Pinpoint the cell where the given text exists, returning its [X, Y] midpoint coordinate. 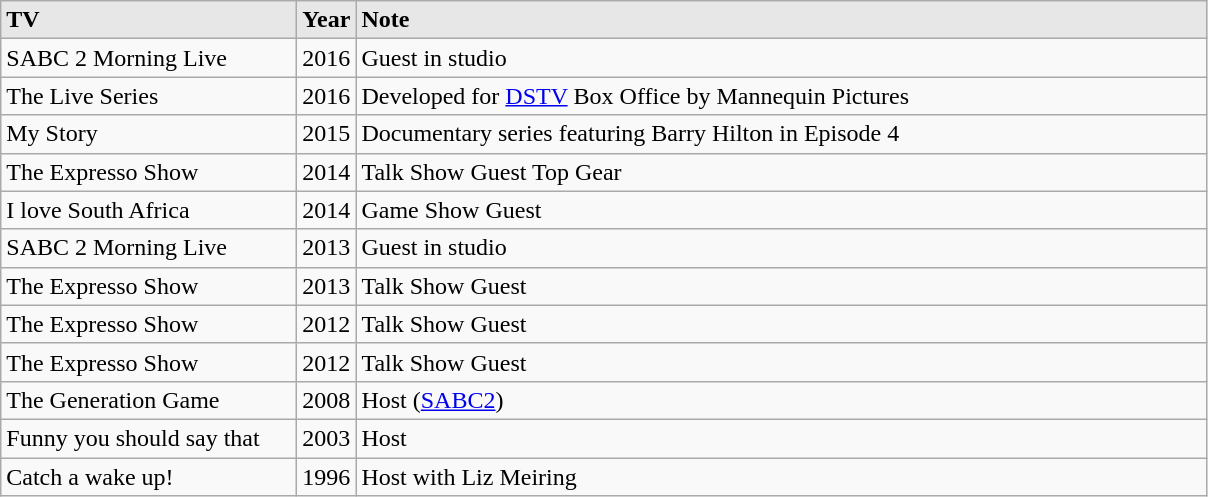
My Story [149, 134]
Game Show Guest [782, 210]
2003 [326, 438]
Host (SABC2) [782, 400]
Catch a wake up! [149, 477]
Note [782, 20]
2015 [326, 134]
1996 [326, 477]
I love South Africa [149, 210]
Funny you should say that [149, 438]
The Live Series [149, 96]
The Generation Game [149, 400]
Host [782, 438]
Year [326, 20]
Documentary series featuring Barry Hilton in Episode 4 [782, 134]
Developed for DSTV Box Office by Mannequin Pictures [782, 96]
Talk Show Guest Top Gear [782, 172]
TV [149, 20]
Host with Liz Meiring [782, 477]
2008 [326, 400]
